From the cell containing the given text, extract its center point as [x, y] coordinate. 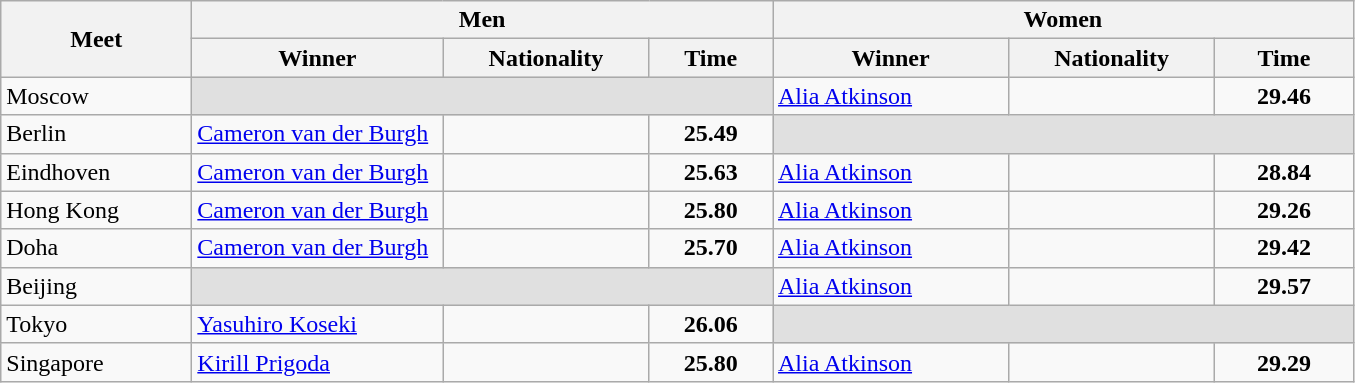
25.49 [711, 134]
29.57 [1284, 286]
Women [1062, 20]
26.06 [711, 324]
28.84 [1284, 172]
Meet [96, 39]
Eindhoven [96, 172]
29.26 [1284, 210]
29.29 [1284, 362]
Beijing [96, 286]
Kirill Prigoda [318, 362]
Tokyo [96, 324]
29.42 [1284, 248]
Men [482, 20]
Berlin [96, 134]
Moscow [96, 96]
25.70 [711, 248]
Doha [96, 248]
25.63 [711, 172]
Hong Kong [96, 210]
29.46 [1284, 96]
Yasuhiro Koseki [318, 324]
Singapore [96, 362]
